For the text-containing cell, return its midpoint in (x, y) coordinate format. 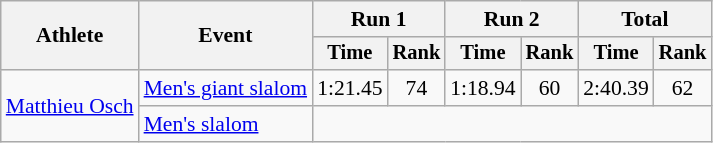
74 (417, 88)
60 (550, 88)
2:40.39 (616, 88)
62 (683, 88)
Total (644, 19)
Matthieu Osch (70, 106)
Men's slalom (226, 124)
1:18.94 (482, 88)
Athlete (70, 36)
1:21.45 (350, 88)
Run 2 (512, 19)
Men's giant slalom (226, 88)
Run 1 (378, 19)
Event (226, 36)
